Capture the cell that displays the provided text and extract its (X, Y) central coordinate. 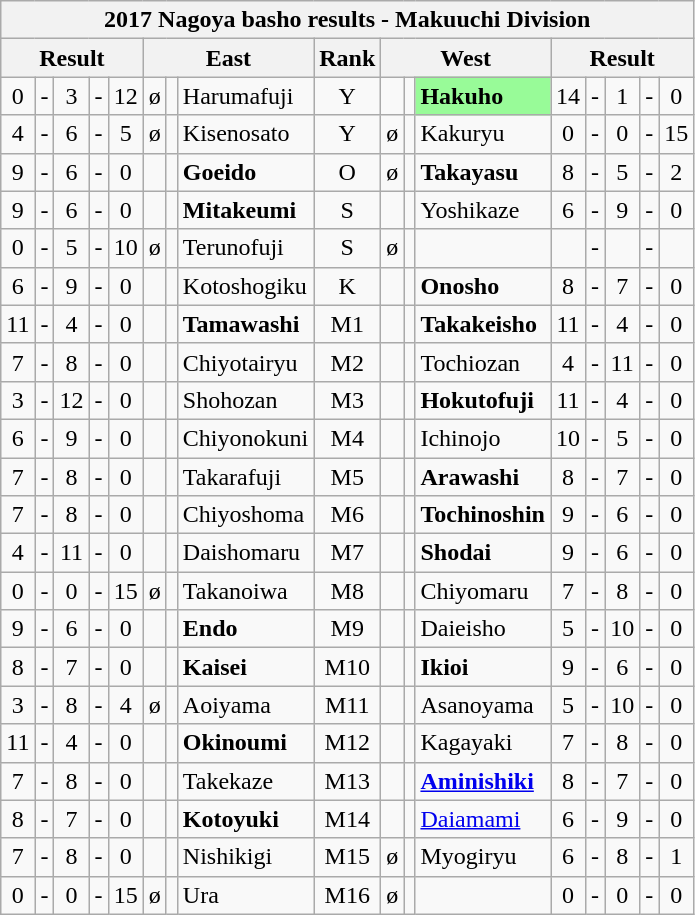
Takekaze (245, 781)
West (466, 58)
Tamawashi (245, 324)
Chiyoshoma (245, 515)
K (348, 286)
Tochinoshin (483, 515)
Ichinojo (483, 438)
M9 (348, 629)
East (228, 58)
2017 Nagoya basho results - Makuuchi Division (348, 20)
M12 (348, 743)
M5 (348, 477)
Daieisho (483, 629)
Hakuho (483, 96)
M14 (348, 819)
M4 (348, 438)
M7 (348, 553)
M15 (348, 857)
14 (568, 96)
Kotoshogiku (245, 286)
Kisenosato (245, 134)
Ikioi (483, 667)
Aminishiki (483, 781)
Yoshikaze (483, 210)
2 (676, 172)
M11 (348, 705)
Nishikigi (245, 857)
Hokutofuji (483, 400)
M2 (348, 362)
Terunofuji (245, 248)
Onosho (483, 286)
Kakuryu (483, 134)
Kagayaki (483, 743)
Takarafuji (245, 477)
Tochiozan (483, 362)
M8 (348, 591)
Rank (348, 58)
Takakeisho (483, 324)
Chiyonokuni (245, 438)
Chiyomaru (483, 591)
Okinoumi (245, 743)
Shodai (483, 553)
Harumafuji (245, 96)
Aoiyama (245, 705)
M10 (348, 667)
Chiyotairyu (245, 362)
Endo (245, 629)
Kotoyuki (245, 819)
Takanoiwa (245, 591)
Goeido (245, 172)
M3 (348, 400)
Daiamami (483, 819)
M6 (348, 515)
Kaisei (245, 667)
M16 (348, 895)
O (348, 172)
Takayasu (483, 172)
Daishomaru (245, 553)
M1 (348, 324)
Ura (245, 895)
Myogiryu (483, 857)
Arawashi (483, 477)
Mitakeumi (245, 210)
M13 (348, 781)
Shohozan (245, 400)
Asanoyama (483, 705)
